Locate the cell with the specified text and output its (x, y) center coordinate. 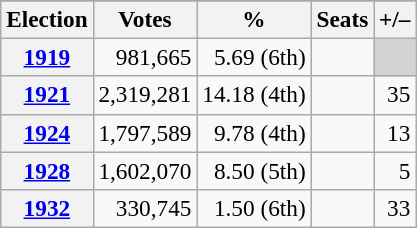
8.50 (5th) (254, 170)
9.78 (4th) (254, 133)
1924 (47, 133)
5.69 (6th) (254, 57)
1932 (47, 208)
+/– (395, 19)
1919 (47, 57)
1921 (47, 95)
1928 (47, 170)
% (254, 19)
981,665 (145, 57)
Election (47, 19)
Seats (342, 19)
1,797,589 (145, 133)
35 (395, 95)
Votes (145, 19)
14.18 (4th) (254, 95)
33 (395, 208)
5 (395, 170)
1,602,070 (145, 170)
1.50 (6th) (254, 208)
330,745 (145, 208)
2,319,281 (145, 95)
13 (395, 133)
